Identify which cell holds the provided text, then report its (X, Y) central coordinate. 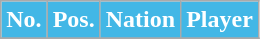
Nation (140, 20)
Pos. (74, 20)
Player (220, 20)
No. (24, 20)
